Output the (x, y) coordinate of the center of the cell containing the given text.  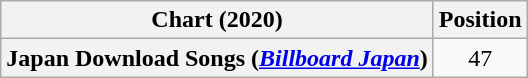
Chart (2020) (218, 20)
Japan Download Songs (Billboard Japan) (218, 58)
Position (480, 20)
47 (480, 58)
